Return [x, y] of the center of cell containing provided text 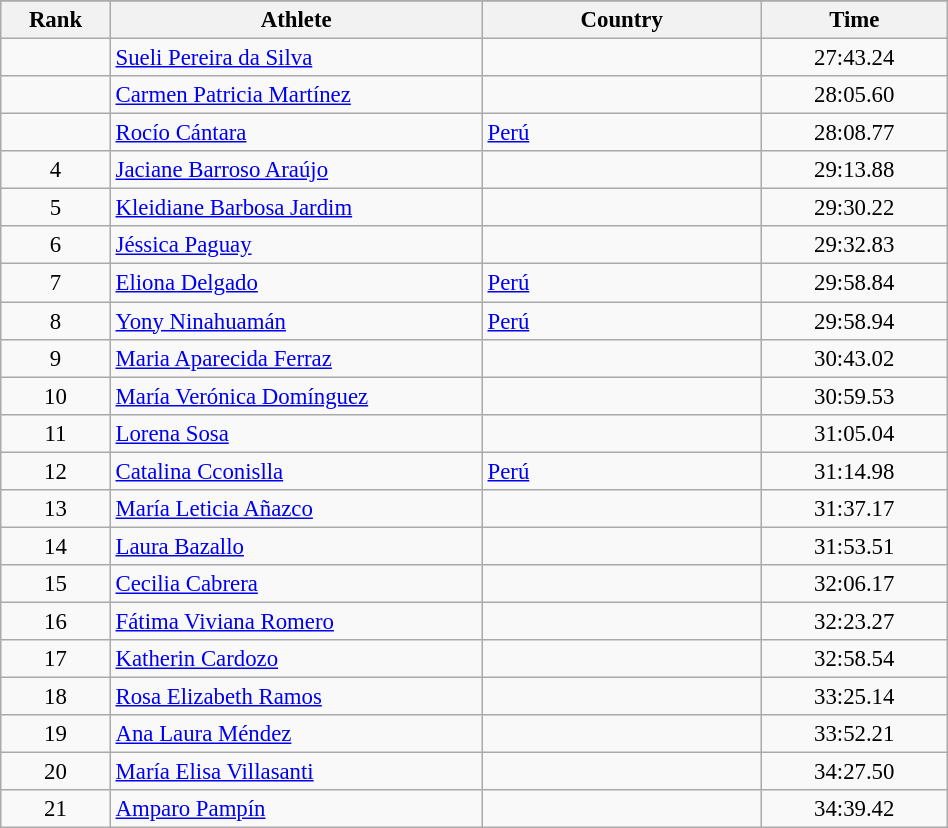
19 [56, 734]
Jaciane Barroso Araújo [296, 170]
30:59.53 [854, 396]
Kleidiane Barbosa Jardim [296, 208]
María Leticia Añazco [296, 509]
6 [56, 245]
15 [56, 584]
7 [56, 283]
Rosa Elizabeth Ramos [296, 697]
29:58.94 [854, 321]
31:37.17 [854, 509]
20 [56, 772]
33:25.14 [854, 697]
21 [56, 809]
5 [56, 208]
Eliona Delgado [296, 283]
18 [56, 697]
Rank [56, 20]
Laura Bazallo [296, 546]
Sueli Pereira da Silva [296, 58]
17 [56, 659]
Fátima Viviana Romero [296, 621]
Rocío Cántara [296, 133]
Country [622, 20]
Cecilia Cabrera [296, 584]
11 [56, 433]
29:30.22 [854, 208]
Jéssica Paguay [296, 245]
María Verónica Domínguez [296, 396]
Katherin Cardozo [296, 659]
32:23.27 [854, 621]
31:14.98 [854, 471]
Catalina Cconislla [296, 471]
28:08.77 [854, 133]
10 [56, 396]
34:39.42 [854, 809]
13 [56, 509]
30:43.02 [854, 358]
32:06.17 [854, 584]
29:13.88 [854, 170]
31:05.04 [854, 433]
Carmen Patricia Martínez [296, 95]
Ana Laura Méndez [296, 734]
Yony Ninahuamán [296, 321]
34:27.50 [854, 772]
29:32.83 [854, 245]
27:43.24 [854, 58]
29:58.84 [854, 283]
9 [56, 358]
Lorena Sosa [296, 433]
28:05.60 [854, 95]
33:52.21 [854, 734]
Time [854, 20]
8 [56, 321]
12 [56, 471]
Maria Aparecida Ferraz [296, 358]
María Elisa Villasanti [296, 772]
Amparo Pampín [296, 809]
4 [56, 170]
32:58.54 [854, 659]
16 [56, 621]
31:53.51 [854, 546]
14 [56, 546]
Athlete [296, 20]
